Locate the cell with the specified text and output its (x, y) center coordinate. 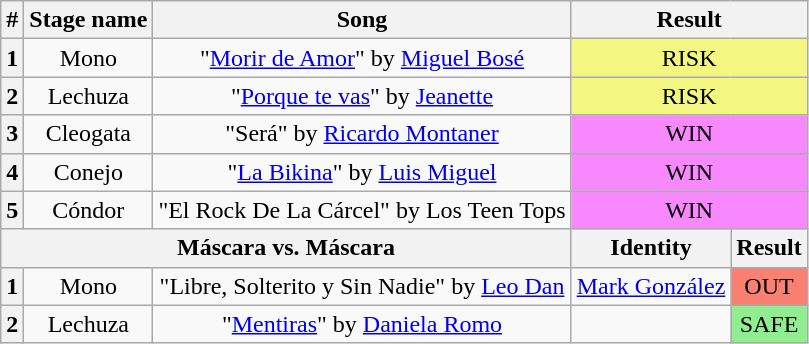
"El Rock De La Cárcel" by Los Teen Tops (362, 210)
Conejo (88, 172)
3 (12, 134)
Cóndor (88, 210)
# (12, 20)
Stage name (88, 20)
"Libre, Solterito y Sin Nadie" by Leo Dan (362, 286)
Mark González (651, 286)
"Mentiras" by Daniela Romo (362, 324)
SAFE (769, 324)
Cleogata (88, 134)
Máscara vs. Máscara (286, 248)
"Será" by Ricardo Montaner (362, 134)
"Porque te vas" by Jeanette (362, 96)
OUT (769, 286)
"Morir de Amor" by Miguel Bosé (362, 58)
5 (12, 210)
4 (12, 172)
Identity (651, 248)
Song (362, 20)
"La Bikina" by Luis Miguel (362, 172)
